From the cell containing the given text, extract its center point as (x, y) coordinate. 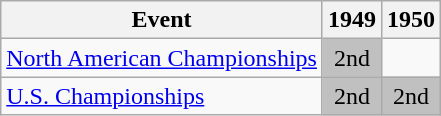
U.S. Championships (162, 96)
1950 (412, 20)
1949 (352, 20)
North American Championships (162, 58)
Event (162, 20)
